For the text-containing cell, return its midpoint in (x, y) coordinate format. 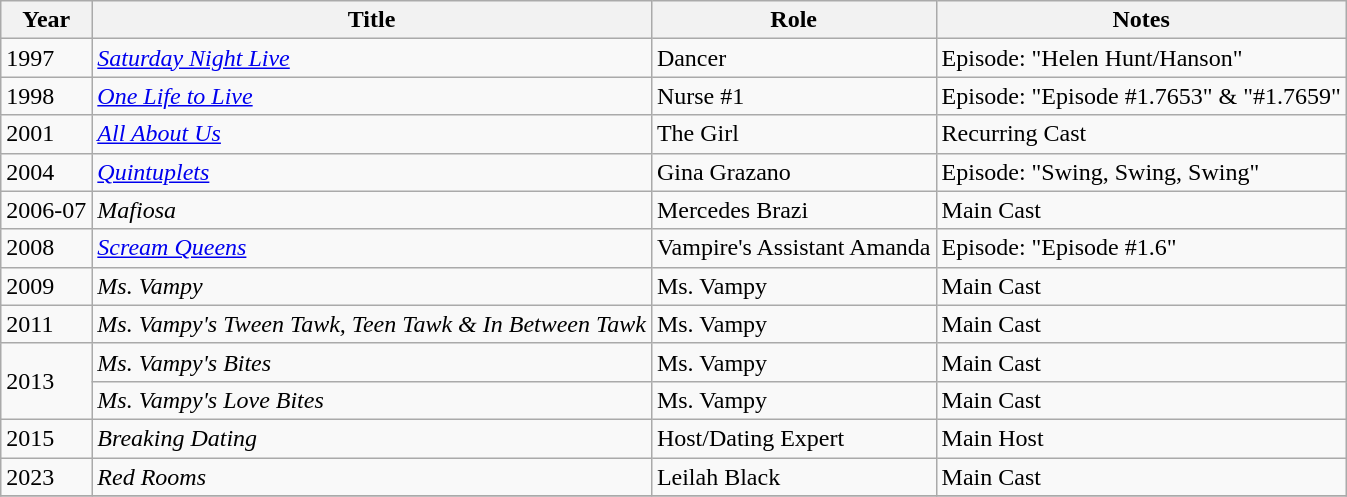
2011 (46, 324)
Host/Dating Expert (794, 438)
Year (46, 20)
2004 (46, 172)
Mercedes Brazi (794, 210)
Mafiosa (372, 210)
1998 (46, 96)
Breaking Dating (372, 438)
Recurring Cast (1141, 134)
Red Rooms (372, 477)
Scream Queens (372, 248)
Quintuplets (372, 172)
Notes (1141, 20)
1997 (46, 58)
2015 (46, 438)
Episode: "Swing, Swing, Swing" (1141, 172)
Role (794, 20)
Ms. Vampy's Tween Tawk, Teen Tawk & In Between Tawk (372, 324)
2006-07 (46, 210)
Episode: "Episode #1.6" (1141, 248)
Saturday Night Live (372, 58)
Gina Grazano (794, 172)
Dancer (794, 58)
One Life to Live (372, 96)
2009 (46, 286)
Vampire's Assistant Amanda (794, 248)
Episode: "Episode #1.7653" & "#1.7659" (1141, 96)
The Girl (794, 134)
2023 (46, 477)
Leilah Black (794, 477)
Main Host (1141, 438)
2001 (46, 134)
2013 (46, 381)
Ms. Vampy's Bites (372, 362)
Title (372, 20)
All About Us (372, 134)
2008 (46, 248)
Episode: "Helen Hunt/Hanson" (1141, 58)
Nurse #1 (794, 96)
Ms. Vampy's Love Bites (372, 400)
